Return the (X, Y) coordinate for the center point of the cell that contains the specified text.  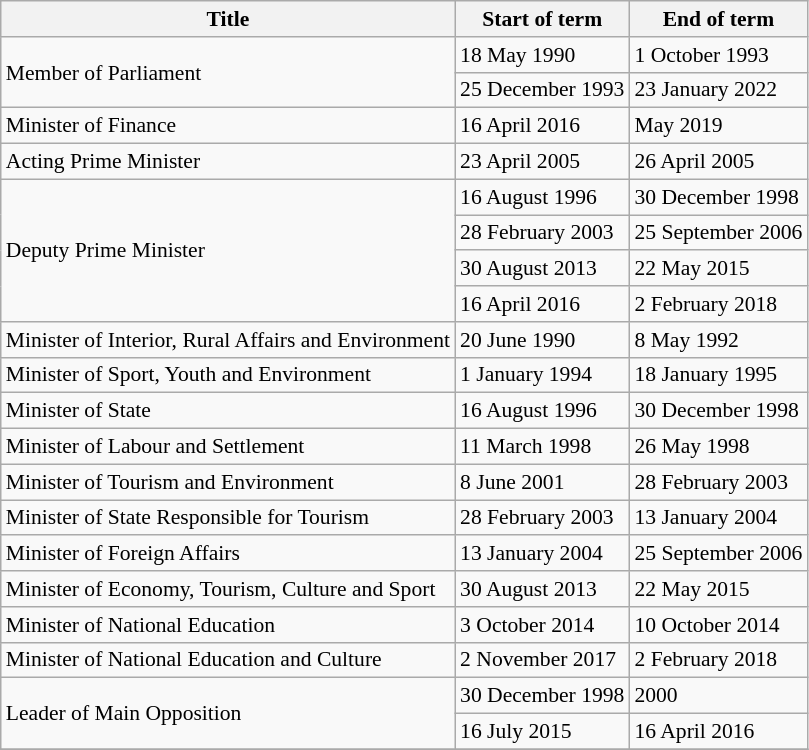
10 October 2014 (718, 625)
26 April 2005 (718, 162)
Minister of Finance (228, 126)
2000 (718, 696)
Leader of Main Opposition (228, 714)
Deputy Prime Minister (228, 250)
Minister of State Responsible for Tourism (228, 518)
Minister of Tourism and Environment (228, 482)
8 May 1992 (718, 340)
23 April 2005 (542, 162)
1 October 1993 (718, 55)
Minister of Interior, Rural Affairs and Environment (228, 340)
11 March 1998 (542, 447)
Minister of National Education (228, 625)
23 January 2022 (718, 90)
18 May 1990 (542, 55)
Start of term (542, 19)
Minister of National Education and Culture (228, 660)
Minister of Economy, Tourism, Culture and Sport (228, 589)
3 October 2014 (542, 625)
Minister of Sport, Youth and Environment (228, 375)
Acting Prime Minister (228, 162)
26 May 1998 (718, 447)
2 November 2017 (542, 660)
8 June 2001 (542, 482)
Minister of Labour and Settlement (228, 447)
Minister of State (228, 411)
End of term (718, 19)
16 July 2015 (542, 732)
18 January 1995 (718, 375)
Title (228, 19)
Member of Parliament (228, 72)
May 2019 (718, 126)
Minister of Foreign Affairs (228, 554)
20 June 1990 (542, 340)
25 December 1993 (542, 90)
1 January 1994 (542, 375)
